Identify which cell holds the provided text, then report its [X, Y] central coordinate. 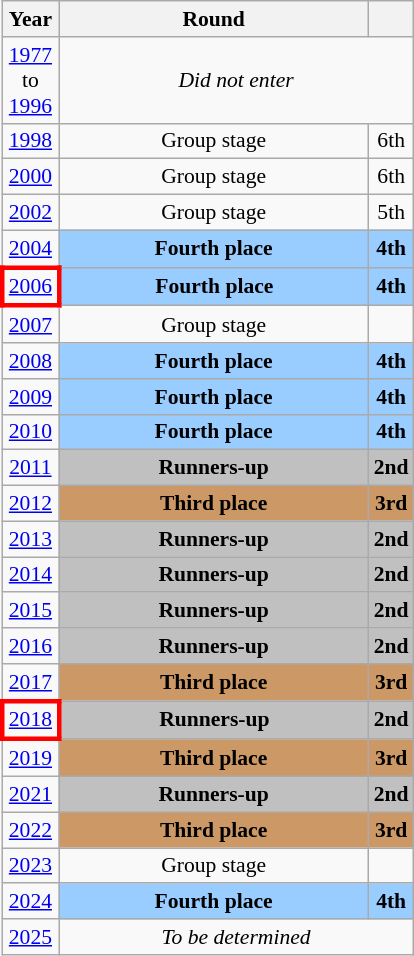
1998 [30, 141]
2022 [30, 830]
2014 [30, 575]
2021 [30, 795]
2017 [30, 682]
2010 [30, 432]
Year [30, 19]
2004 [30, 248]
2012 [30, 504]
Did not enter [236, 80]
2019 [30, 758]
2002 [30, 213]
1977to1996 [30, 80]
2013 [30, 539]
2018 [30, 720]
2000 [30, 177]
2008 [30, 361]
To be determined [236, 937]
2025 [30, 937]
2024 [30, 902]
2011 [30, 468]
Round [214, 19]
2016 [30, 646]
2007 [30, 324]
2023 [30, 866]
5th [392, 213]
2009 [30, 397]
2006 [30, 286]
2015 [30, 611]
